Search for the cell housing the specified text and yield its (x, y) center coordinate. 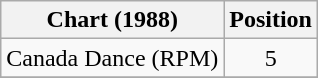
Chart (1988) (112, 20)
Canada Dance (RPM) (112, 58)
5 (271, 58)
Position (271, 20)
